Return the (X, Y) coordinate for the center point of the cell that contains the specified text.  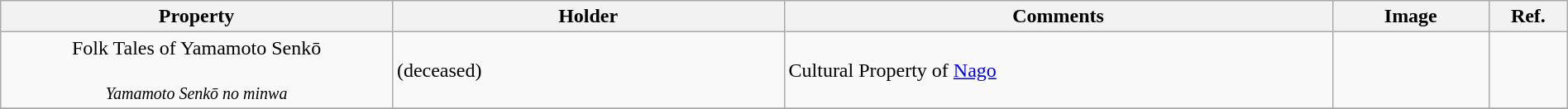
Ref. (1528, 17)
Image (1411, 17)
Cultural Property of Nago (1059, 70)
(deceased) (588, 70)
Folk Tales of Yamamoto SenkōYamamoto Senkō no minwa (197, 70)
Property (197, 17)
Holder (588, 17)
Comments (1059, 17)
